Locate the cell with the specified text and output its [x, y] center coordinate. 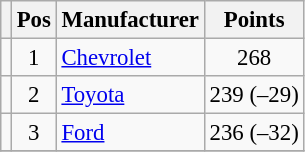
Manufacturer [130, 20]
2 [34, 95]
1 [34, 58]
268 [254, 58]
3 [34, 133]
236 (–32) [254, 133]
Toyota [130, 95]
Chevrolet [130, 58]
239 (–29) [254, 95]
Pos [34, 20]
Ford [130, 133]
Points [254, 20]
